Search for the cell housing the specified text and yield its [x, y] center coordinate. 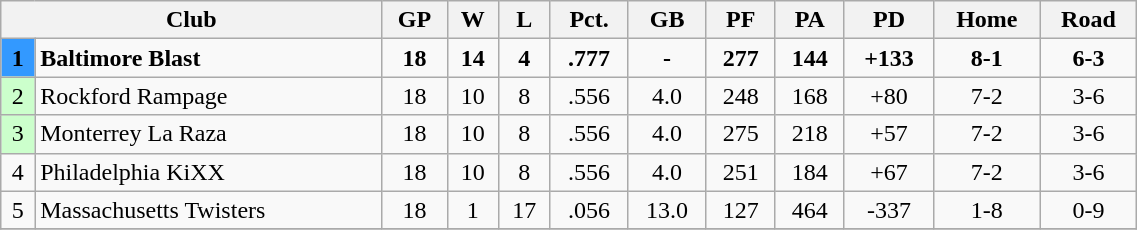
17 [525, 210]
W [473, 20]
-337 [888, 210]
218 [810, 134]
Philadelphia KiXX [208, 172]
PA [810, 20]
127 [740, 210]
6-3 [1088, 58]
Massachusetts Twisters [208, 210]
+80 [888, 96]
Pct. [589, 20]
184 [810, 172]
PF [740, 20]
3 [18, 134]
PD [888, 20]
8-1 [987, 58]
Baltimore Blast [208, 58]
13.0 [667, 210]
464 [810, 210]
Monterrey La Raza [208, 134]
2 [18, 96]
.777 [589, 58]
0-9 [1088, 210]
.056 [589, 210]
Rockford Rampage [208, 96]
1-8 [987, 210]
+67 [888, 172]
Road [1088, 20]
14 [473, 58]
248 [740, 96]
+133 [888, 58]
- [667, 58]
277 [740, 58]
5 [18, 210]
GP [414, 20]
L [525, 20]
Home [987, 20]
GB [667, 20]
+57 [888, 134]
275 [740, 134]
Club [192, 20]
144 [810, 58]
251 [740, 172]
168 [810, 96]
